Return [x, y] of the center of cell containing provided text 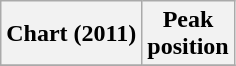
Chart (2011) [72, 34]
Peakposition [188, 34]
